Search for the cell housing the specified text and yield its (X, Y) center coordinate. 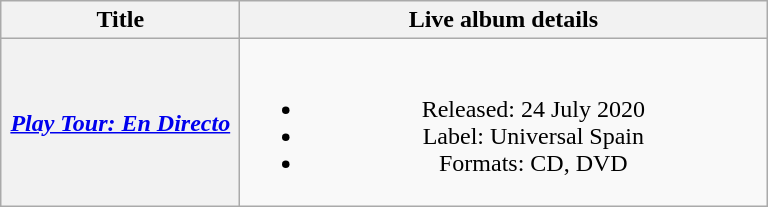
Live album details (504, 20)
Play Tour: En Directo (120, 122)
Released: 24 July 2020Label: Universal SpainFormats: CD, DVD (504, 122)
Title (120, 20)
